From the cell containing the given text, extract its center point as (X, Y) coordinate. 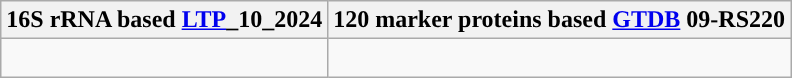
16S rRNA based LTP_10_2024 (164, 20)
120 marker proteins based GTDB 09-RS220 (560, 20)
